Determine the (X, Y) coordinate at the center of the cell enclosing the given text.  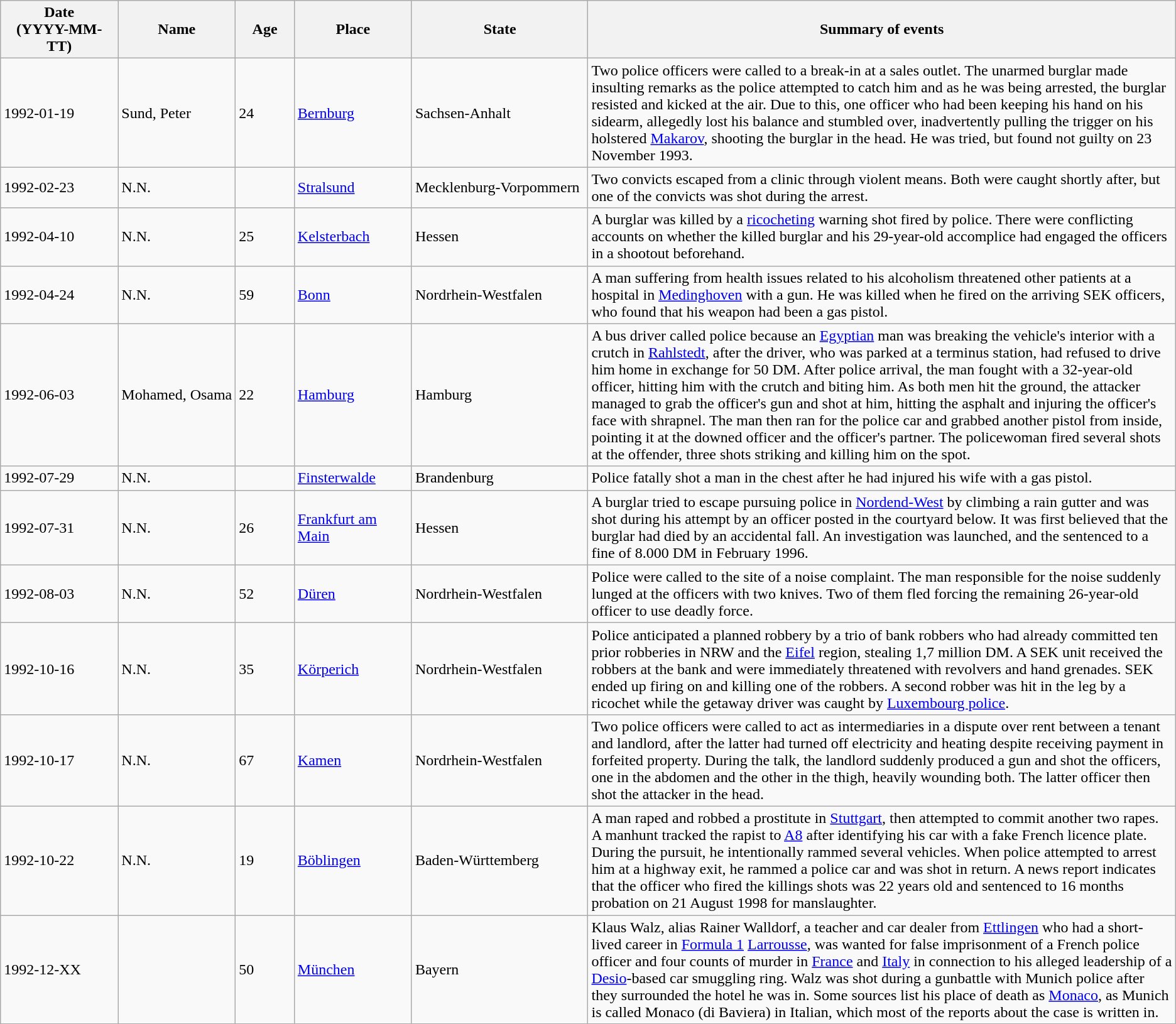
München (353, 969)
1992-12-XX (59, 969)
59 (265, 295)
1992-07-29 (59, 478)
Düren (353, 594)
35 (265, 668)
Date(YYYY-MM-TT) (59, 30)
1992-07-31 (59, 528)
1992-10-17 (59, 760)
Name (177, 30)
Frankfurt am Main (353, 528)
Mecklenburg-Vorpommern (500, 187)
Bayern (500, 969)
24 (265, 113)
Two convicts escaped from a clinic through violent means. Both were caught shortly after, but one of the convicts was shot during the arrest. (882, 187)
Brandenburg (500, 478)
1992-04-24 (59, 295)
1992-08-03 (59, 594)
19 (265, 861)
22 (265, 395)
Place (353, 30)
1992-01-19 (59, 113)
Stralsund (353, 187)
State (500, 30)
1992-10-22 (59, 861)
Mohamed, Osama (177, 395)
1992-10-16 (59, 668)
Bernburg (353, 113)
Sund, Peter (177, 113)
Age (265, 30)
Sachsen-Anhalt (500, 113)
Summary of events (882, 30)
Böblingen (353, 861)
Kelsterbach (353, 237)
52 (265, 594)
1992-04-10 (59, 237)
Baden-Württemberg (500, 861)
50 (265, 969)
67 (265, 760)
1992-06-03 (59, 395)
Police fatally shot a man in the chest after he had injured his wife with a gas pistol. (882, 478)
Bonn (353, 295)
26 (265, 528)
Kamen (353, 760)
25 (265, 237)
Finsterwalde (353, 478)
1992-02-23 (59, 187)
Körperich (353, 668)
